For the text-containing cell, return its midpoint in (x, y) coordinate format. 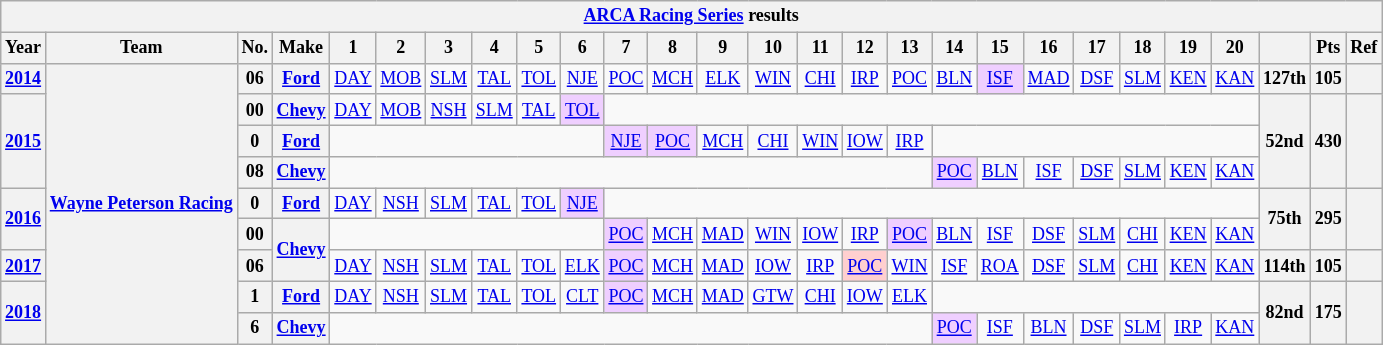
Wayne Peterson Racing (141, 204)
2017 (24, 266)
20 (1235, 48)
82nd (1285, 312)
08 (254, 172)
114th (1285, 266)
11 (820, 48)
52nd (1285, 141)
14 (954, 48)
Team (141, 48)
10 (773, 48)
No. (254, 48)
15 (1000, 48)
2015 (24, 141)
19 (1188, 48)
5 (538, 48)
ARCA Racing Series results (692, 16)
17 (1097, 48)
2018 (24, 312)
2014 (24, 78)
3 (449, 48)
8 (673, 48)
75th (1285, 219)
4 (494, 48)
430 (1328, 141)
ROA (1000, 266)
12 (864, 48)
175 (1328, 312)
Make (301, 48)
Ref (1364, 48)
CLT (582, 296)
127th (1285, 78)
13 (910, 48)
2016 (24, 219)
18 (1143, 48)
GTW (773, 296)
2 (401, 48)
295 (1328, 219)
9 (722, 48)
16 (1048, 48)
7 (626, 48)
Pts (1328, 48)
Year (24, 48)
